Find where the given text appears and provide that cell's center as (X, Y) coordinate. 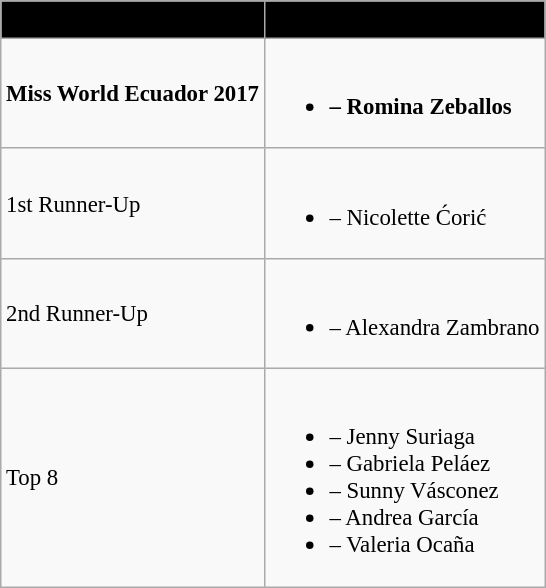
2nd Runner-Up (132, 314)
Top 8 (132, 478)
– Romina Zeballos (404, 93)
Contestant (404, 20)
1st Runner-Up (132, 203)
Miss World Ecuador 2017 (132, 93)
– Nicolette Ćorić (404, 203)
Placement (132, 20)
– Jenny Suriaga – Gabriela Peláez – Sunny Vásconez – Andrea García – Valeria Ocaña (404, 478)
– Alexandra Zambrano (404, 314)
